Return [X, Y] of the center of cell containing provided text 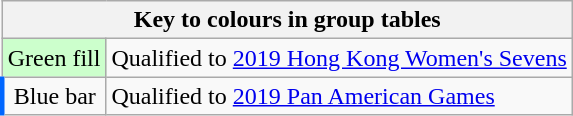
Blue bar [54, 96]
Key to colours in group tables [287, 20]
Qualified to 2019 Pan American Games [339, 96]
Qualified to 2019 Hong Kong Women's Sevens [339, 58]
Green fill [54, 58]
